Pinpoint the cell where the given text exists, returning its (X, Y) midpoint coordinate. 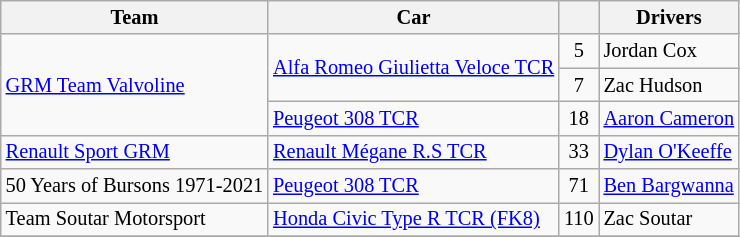
5 (578, 51)
18 (578, 118)
Team (134, 17)
Zac Soutar (669, 219)
GRM Team Valvoline (134, 84)
Alfa Romeo Giulietta Veloce TCR (414, 68)
Aaron Cameron (669, 118)
71 (578, 186)
110 (578, 219)
Dylan O'Keeffe (669, 152)
Team Soutar Motorsport (134, 219)
Drivers (669, 17)
Honda Civic Type R TCR (FK8) (414, 219)
Jordan Cox (669, 51)
50 Years of Bursons 1971-2021 (134, 186)
Car (414, 17)
Renault Sport GRM (134, 152)
Ben Bargwanna (669, 186)
Zac Hudson (669, 85)
33 (578, 152)
7 (578, 85)
Renault Mégane R.S TCR (414, 152)
